Find where the given text appears and provide that cell's center as (x, y) coordinate. 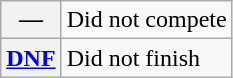
Did not finish (146, 58)
— (31, 20)
DNF (31, 58)
Did not compete (146, 20)
